Scan for the cell matching the given text and deliver its (x, y) coordinate at center. 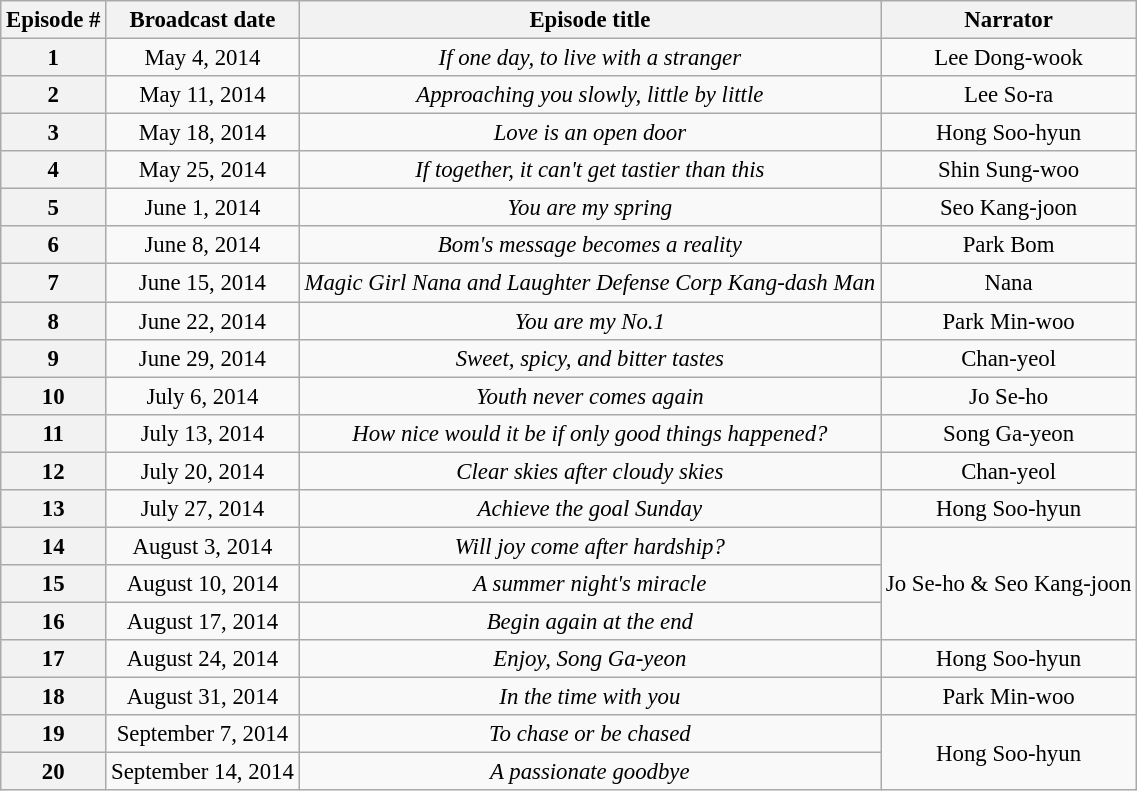
June 15, 2014 (202, 283)
How nice would it be if only good things happened? (590, 433)
May 11, 2014 (202, 95)
Approaching you slowly, little by little (590, 95)
August 17, 2014 (202, 621)
4 (54, 170)
August 10, 2014 (202, 584)
11 (54, 433)
June 29, 2014 (202, 358)
1 (54, 58)
June 1, 2014 (202, 208)
June 22, 2014 (202, 321)
You are my No.1 (590, 321)
Shin Sung-woo (1009, 170)
September 7, 2014 (202, 734)
Enjoy, Song Ga-yeon (590, 659)
5 (54, 208)
Narrator (1009, 20)
Will joy come after hardship? (590, 546)
To chase or be chased (590, 734)
6 (54, 245)
Episode # (54, 20)
You are my spring (590, 208)
2 (54, 95)
Song Ga-yeon (1009, 433)
12 (54, 471)
Broadcast date (202, 20)
A summer night's miracle (590, 584)
Lee So-ra (1009, 95)
20 (54, 772)
Love is an open door (590, 133)
If one day, to live with a stranger (590, 58)
Jo Se-ho & Seo Kang-joon (1009, 584)
18 (54, 697)
July 27, 2014 (202, 509)
A passionate goodbye (590, 772)
July 13, 2014 (202, 433)
May 4, 2014 (202, 58)
August 31, 2014 (202, 697)
In the time with you (590, 697)
Magic Girl Nana and Laughter Defense Corp Kang-dash Man (590, 283)
Seo Kang-joon (1009, 208)
July 20, 2014 (202, 471)
September 14, 2014 (202, 772)
3 (54, 133)
Bom's message becomes a reality (590, 245)
Park Bom (1009, 245)
Episode title (590, 20)
Nana (1009, 283)
May 18, 2014 (202, 133)
July 6, 2014 (202, 396)
19 (54, 734)
Youth never comes again (590, 396)
Jo Se-ho (1009, 396)
17 (54, 659)
May 25, 2014 (202, 170)
13 (54, 509)
Clear skies after cloudy skies (590, 471)
June 8, 2014 (202, 245)
Lee Dong-wook (1009, 58)
10 (54, 396)
16 (54, 621)
Begin again at the end (590, 621)
Sweet, spicy, and bitter tastes (590, 358)
Achieve the goal Sunday (590, 509)
August 24, 2014 (202, 659)
August 3, 2014 (202, 546)
7 (54, 283)
14 (54, 546)
9 (54, 358)
15 (54, 584)
If together, it can't get tastier than this (590, 170)
8 (54, 321)
